Search for the cell housing the specified text and yield its [x, y] center coordinate. 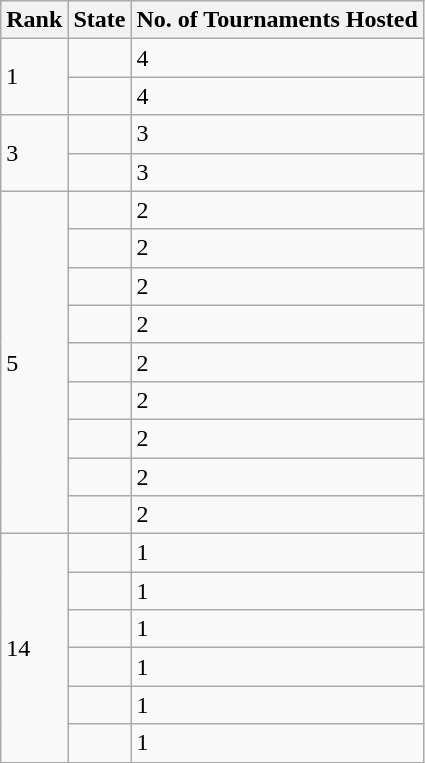
State [100, 20]
14 [34, 648]
5 [34, 362]
Rank [34, 20]
No. of Tournaments Hosted [277, 20]
